Pinpoint the cell where the given text exists, returning its (X, Y) midpoint coordinate. 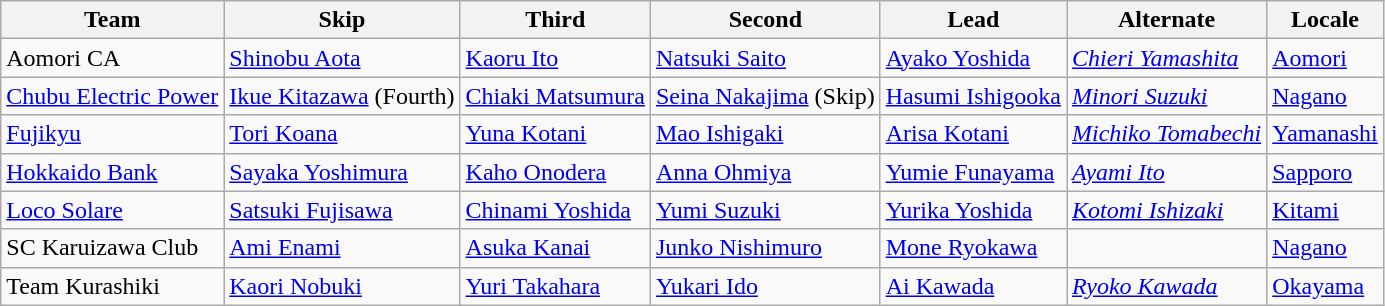
Yurika Yoshida (973, 210)
Ami Enami (342, 248)
SC Karuizawa Club (112, 248)
Yumi Suzuki (765, 210)
Michiko Tomabechi (1167, 134)
Kitami (1326, 210)
Chieri Yamashita (1167, 58)
Yukari Ido (765, 286)
Okayama (1326, 286)
Yuri Takahara (555, 286)
Kaori Nobuki (342, 286)
Sayaka Yoshimura (342, 172)
Aomori CA (112, 58)
Alternate (1167, 20)
Satsuki Fujisawa (342, 210)
Team (112, 20)
Mone Ryokawa (973, 248)
Yumie Funayama (973, 172)
Fujikyu (112, 134)
Skip (342, 20)
Tori Koana (342, 134)
Chinami Yoshida (555, 210)
Natsuki Saito (765, 58)
Anna Ohmiya (765, 172)
Arisa Kotani (973, 134)
Sapporo (1326, 172)
Seina Nakajima (Skip) (765, 96)
Minori Suzuki (1167, 96)
Aomori (1326, 58)
Shinobu Aota (342, 58)
Junko Nishimuro (765, 248)
Locale (1326, 20)
Yamanashi (1326, 134)
Loco Solare (112, 210)
Ikue Kitazawa (Fourth) (342, 96)
Yuna Kotani (555, 134)
Ayami Ito (1167, 172)
Second (765, 20)
Lead (973, 20)
Chiaki Matsumura (555, 96)
Asuka Kanai (555, 248)
Third (555, 20)
Ayako Yoshida (973, 58)
Ryoko Kawada (1167, 286)
Hokkaido Bank (112, 172)
Kaho Onodera (555, 172)
Chubu Electric Power (112, 96)
Kotomi Ishizaki (1167, 210)
Ai Kawada (973, 286)
Mao Ishigaki (765, 134)
Kaoru Ito (555, 58)
Team Kurashiki (112, 286)
Hasumi Ishigooka (973, 96)
